Return [x, y] of the center of cell containing provided text 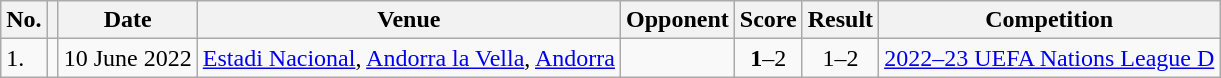
No. [24, 20]
Opponent [677, 20]
2022–23 UEFA Nations League D [1050, 58]
Result [840, 20]
Estadi Nacional, Andorra la Vella, Andorra [408, 58]
Competition [1050, 20]
Score [768, 20]
Date [128, 20]
Venue [408, 20]
1. [24, 58]
10 June 2022 [128, 58]
